Return the (x, y) coordinate for the center point of the cell that contains the specified text.  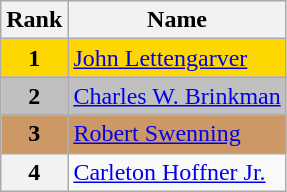
Carleton Hoffner Jr. (177, 172)
Robert Swenning (177, 134)
3 (34, 134)
Name (177, 20)
2 (34, 96)
Rank (34, 20)
4 (34, 172)
John Lettengarver (177, 58)
Charles W. Brinkman (177, 96)
1 (34, 58)
